Search for the cell housing the specified text and yield its [x, y] center coordinate. 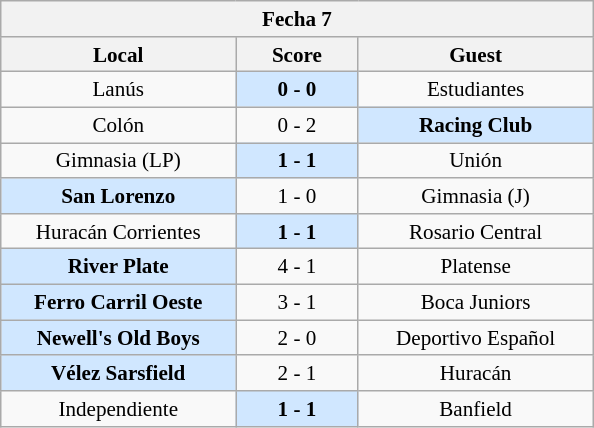
Vélez Sarsfield [118, 372]
Local [118, 54]
Deportivo Español [476, 338]
1 - 0 [297, 196]
River Plate [118, 266]
Racing Club [476, 124]
Gimnasia (LP) [118, 160]
Colón [118, 124]
Independiente [118, 408]
3 - 1 [297, 302]
4 - 1 [297, 266]
Newell's Old Boys [118, 338]
2 - 1 [297, 372]
Unión [476, 160]
0 - 0 [297, 90]
2 - 0 [297, 338]
Gimnasia (J) [476, 196]
Lanús [118, 90]
Guest [476, 54]
Platense [476, 266]
Rosario Central [476, 230]
San Lorenzo [118, 196]
Huracán [476, 372]
0 - 2 [297, 124]
Estudiantes [476, 90]
Huracán Corrientes [118, 230]
Score [297, 54]
Ferro Carril Oeste [118, 302]
Banfield [476, 408]
Fecha 7 [297, 18]
Boca Juniors [476, 302]
